From the cell containing the given text, extract its center point as (X, Y) coordinate. 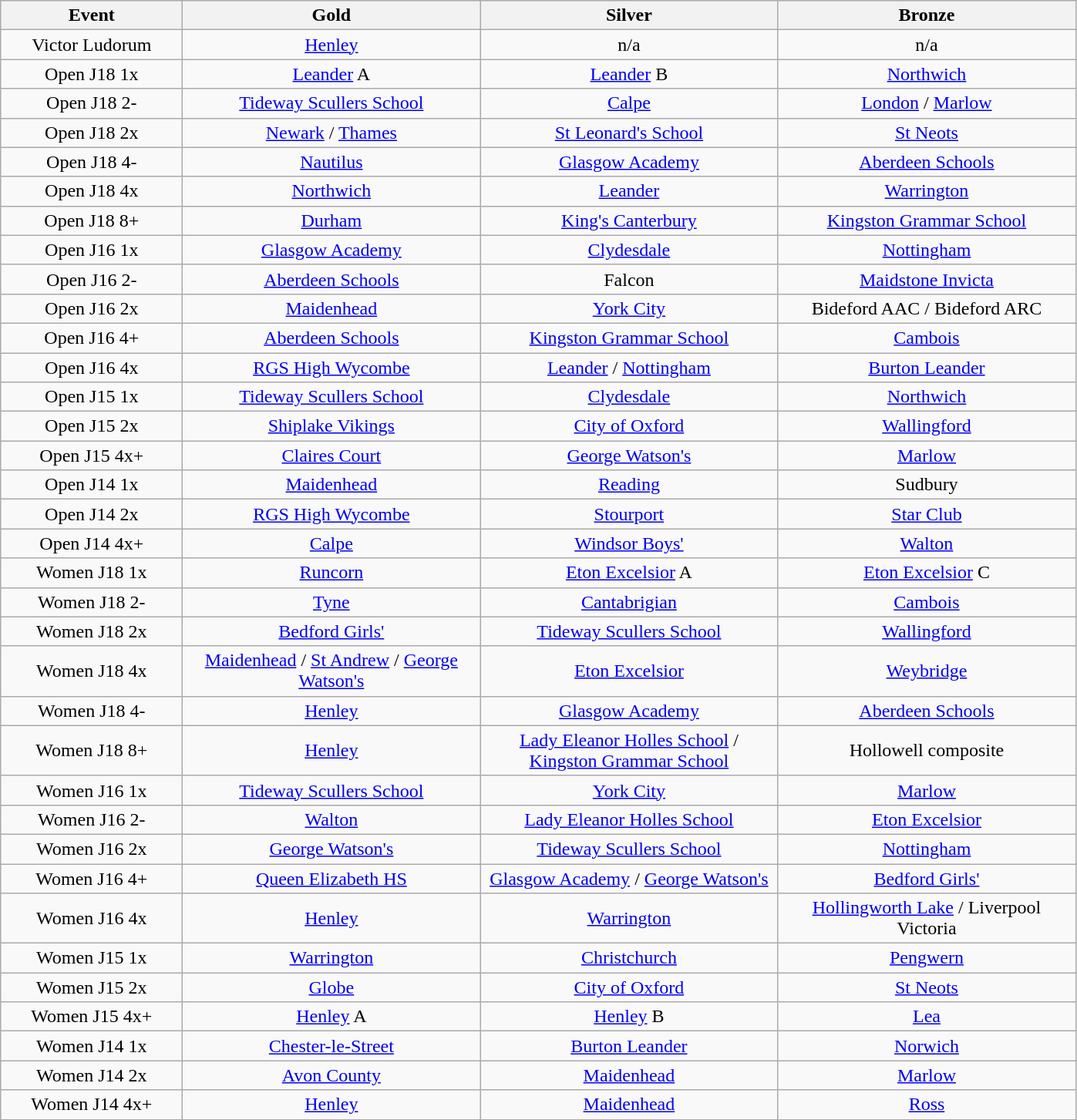
Open J15 1x (92, 397)
Open J18 4x (92, 191)
Ross (927, 1105)
Open J15 4x+ (92, 456)
Shiplake Vikings (332, 426)
Silver (629, 15)
Stourport (629, 514)
Cantabrigian (629, 602)
Women J16 4x (92, 919)
Lea (927, 1017)
Lady Eleanor Holles School (629, 819)
King's Canterbury (629, 220)
Women J18 2x (92, 631)
Bronze (927, 15)
Women J16 2x (92, 849)
Women J16 1x (92, 790)
Star Club (927, 514)
Open J16 2- (92, 279)
Women J15 4x+ (92, 1017)
Christchurch (629, 958)
Open J18 4- (92, 162)
Women J18 2- (92, 602)
Women J18 4x (92, 671)
Sudbury (927, 485)
Leander B (629, 74)
Gold (332, 15)
Claires Court (332, 456)
Pengwern (927, 958)
Open J14 4x+ (92, 543)
Open J16 4+ (92, 338)
Victor Ludorum (92, 45)
Open J16 1x (92, 250)
Open J14 1x (92, 485)
Henley A (332, 1017)
Women J14 2x (92, 1075)
Henley B (629, 1017)
Women J18 4- (92, 711)
Leander (629, 191)
Maidstone Invicta (927, 279)
Bideford AAC / Bideford ARC (927, 308)
Reading (629, 485)
Women J16 2- (92, 819)
St Leonard's School (629, 133)
Women J15 2x (92, 987)
Norwich (927, 1046)
Lady Eleanor Holles School / Kingston Grammar School (629, 751)
Tyne (332, 602)
Leander / Nottingham (629, 368)
Women J15 1x (92, 958)
Eton Excelsior A (629, 573)
Open J15 2x (92, 426)
Hollowell composite (927, 751)
Windsor Boys' (629, 543)
Queen Elizabeth HS (332, 878)
Women J14 1x (92, 1046)
Avon County (332, 1075)
Open J18 1x (92, 74)
Women J14 4x+ (92, 1105)
Chester-le-Street (332, 1046)
Open J16 2x (92, 308)
Eton Excelsior C (927, 573)
Women J18 1x (92, 573)
Newark / Thames (332, 133)
Open J18 8+ (92, 220)
Maidenhead / St Andrew / George Watson's (332, 671)
London / Marlow (927, 103)
Globe (332, 987)
Hollingworth Lake / Liverpool Victoria (927, 919)
Nautilus (332, 162)
Open J14 2x (92, 514)
Durham (332, 220)
Falcon (629, 279)
Glasgow Academy / George Watson's (629, 878)
Open J18 2x (92, 133)
Event (92, 15)
Women J18 8+ (92, 751)
Women J16 4+ (92, 878)
Open J16 4x (92, 368)
Weybridge (927, 671)
Runcorn (332, 573)
Open J18 2- (92, 103)
Leander A (332, 74)
